Search for the cell housing the specified text and yield its [X, Y] center coordinate. 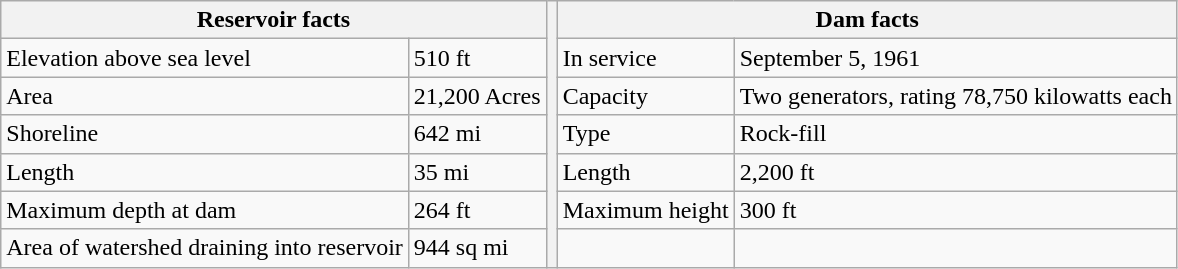
510 ft [477, 58]
35 mi [477, 172]
21,200 Acres [477, 96]
642 mi [477, 134]
Maximum depth at dam [205, 210]
Reservoir facts [274, 20]
September 5, 1961 [956, 58]
Rock-fill [956, 134]
300 ft [956, 210]
Capacity [646, 96]
Dam facts [867, 20]
Maximum height [646, 210]
Elevation above sea level [205, 58]
264 ft [477, 210]
Two generators, rating 78,750 kilowatts each [956, 96]
Area [205, 96]
Shoreline [205, 134]
944 sq mi [477, 248]
Area of watershed draining into reservoir [205, 248]
In service [646, 58]
Type [646, 134]
2,200 ft [956, 172]
